From the cell containing the given text, extract its center point as [X, Y] coordinate. 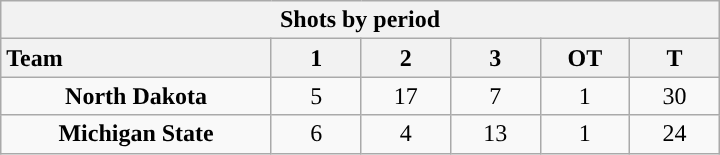
OT [585, 58]
5 [316, 96]
17 [406, 96]
13 [496, 134]
30 [675, 96]
7 [496, 96]
3 [496, 58]
4 [406, 134]
Michigan State [136, 134]
2 [406, 58]
Shots by period [360, 20]
6 [316, 134]
North Dakota [136, 96]
Team [136, 58]
T [675, 58]
24 [675, 134]
